Extract the [X, Y] coordinate from the center of the cell holding the provided text.  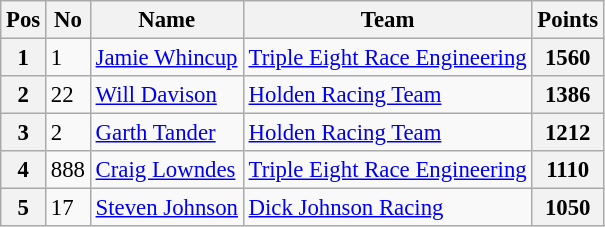
Jamie Whincup [166, 58]
3 [24, 133]
Team [388, 20]
1110 [568, 170]
1050 [568, 208]
888 [68, 170]
Dick Johnson Racing [388, 208]
Pos [24, 20]
4 [24, 170]
Garth Tander [166, 133]
No [68, 20]
Name [166, 20]
Will Davison [166, 95]
17 [68, 208]
5 [24, 208]
1560 [568, 58]
1386 [568, 95]
Craig Lowndes [166, 170]
22 [68, 95]
Points [568, 20]
1212 [568, 133]
Steven Johnson [166, 208]
